Capture the cell that displays the provided text and extract its (x, y) central coordinate. 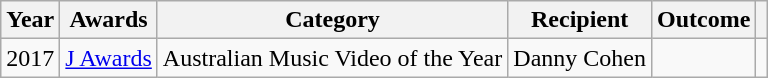
2017 (30, 58)
Awards (109, 20)
Category (332, 20)
Recipient (580, 20)
Year (30, 20)
Danny Cohen (580, 58)
Australian Music Video of the Year (332, 58)
Outcome (704, 20)
J Awards (109, 58)
